From the cell containing the given text, extract its center point as (x, y) coordinate. 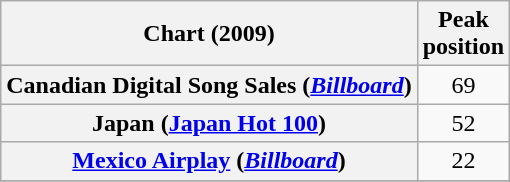
52 (463, 123)
22 (463, 161)
Mexico Airplay (Billboard) (209, 161)
Japan (Japan Hot 100) (209, 123)
Chart (2009) (209, 34)
Canadian Digital Song Sales (Billboard) (209, 85)
Peak position (463, 34)
69 (463, 85)
